From the cell containing the given text, extract its center point as [X, Y] coordinate. 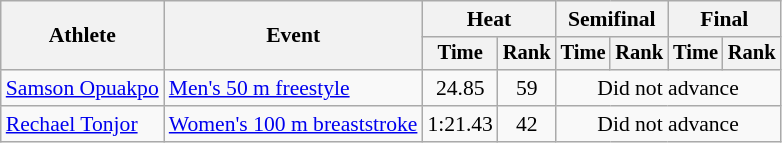
24.85 [460, 88]
Women's 100 m breaststroke [294, 124]
Final [724, 19]
Heat [488, 19]
Athlete [82, 36]
42 [527, 124]
Event [294, 36]
Men's 50 m freestyle [294, 88]
59 [527, 88]
1:21.43 [460, 124]
Samson Opuakpo [82, 88]
Semifinal [612, 19]
Rechael Tonjor [82, 124]
